Pinpoint the cell where the given text exists, returning its [X, Y] midpoint coordinate. 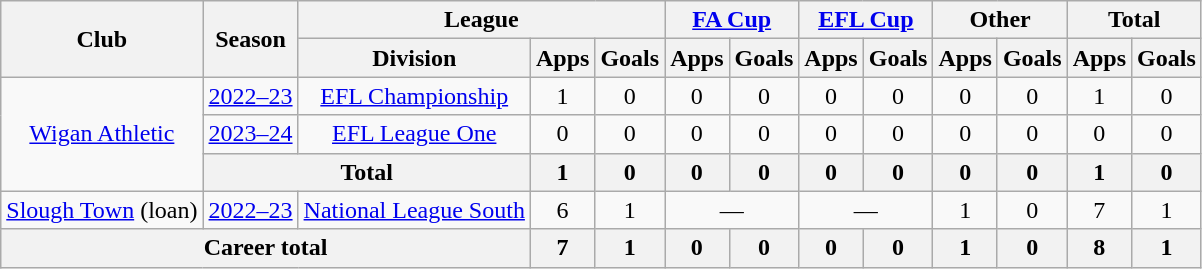
Slough Town (loan) [102, 210]
Career total [266, 248]
2023–24 [250, 134]
Other [1000, 20]
Division [414, 58]
EFL Championship [414, 96]
Wigan Athletic [102, 134]
League [482, 20]
EFL Cup [866, 20]
Season [250, 39]
FA Cup [732, 20]
Club [102, 39]
8 [1099, 248]
6 [562, 210]
National League South [414, 210]
EFL League One [414, 134]
